Pinpoint the cell where the given text exists, returning its (X, Y) midpoint coordinate. 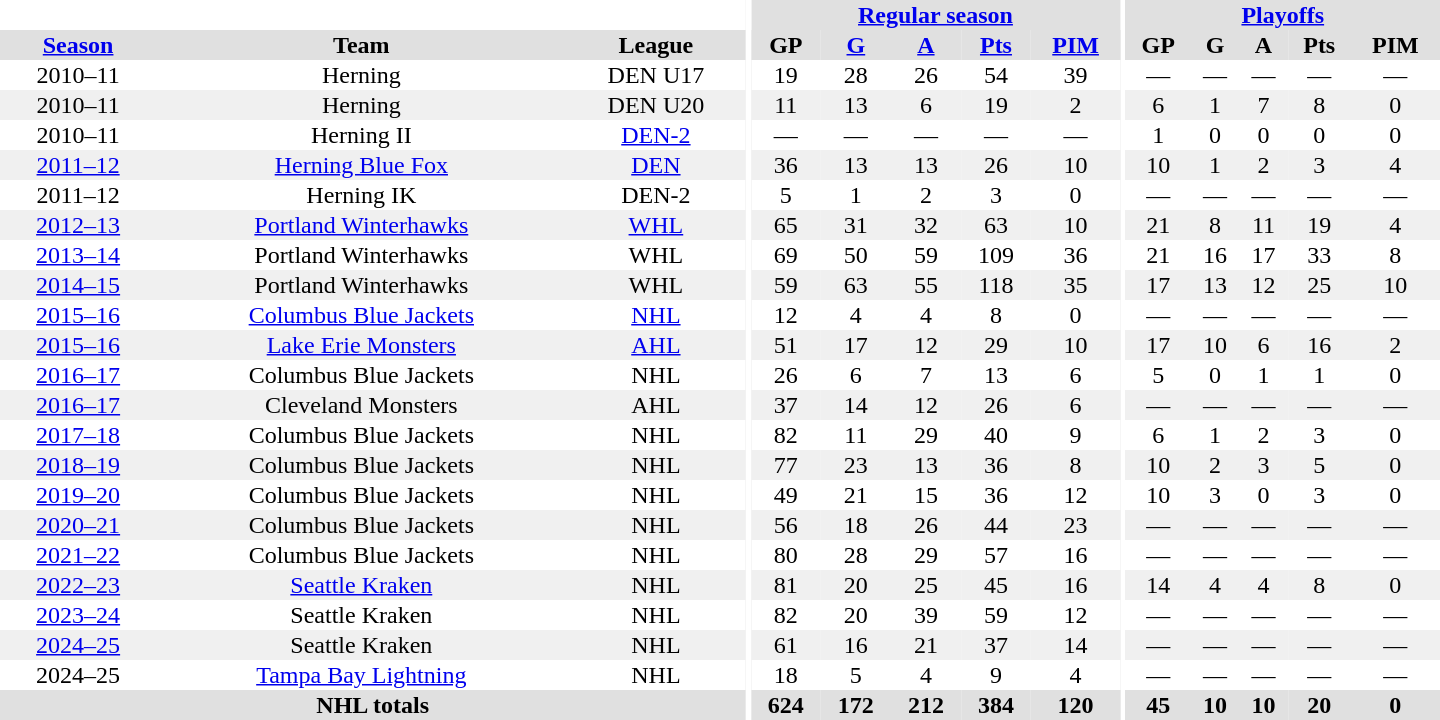
118 (996, 285)
57 (996, 555)
49 (786, 495)
2014–15 (78, 285)
81 (786, 585)
2019–20 (78, 495)
2023–24 (78, 615)
Herning Blue Fox (361, 165)
League (656, 45)
2021–22 (78, 555)
212 (926, 705)
NHL totals (372, 705)
77 (786, 465)
109 (996, 255)
2018–19 (78, 465)
40 (996, 435)
31 (856, 225)
69 (786, 255)
54 (996, 75)
2020–21 (78, 525)
Regular season (936, 15)
2017–18 (78, 435)
2013–14 (78, 255)
DEN U20 (656, 105)
624 (786, 705)
Cleveland Monsters (361, 405)
44 (996, 525)
Lake Erie Monsters (361, 345)
56 (786, 525)
Playoffs (1283, 15)
384 (996, 705)
Herning II (361, 135)
Tampa Bay Lightning (361, 675)
35 (1076, 285)
172 (856, 705)
80 (786, 555)
55 (926, 285)
DEN (656, 165)
15 (926, 495)
Season (78, 45)
51 (786, 345)
Team (361, 45)
50 (856, 255)
65 (786, 225)
2012–13 (78, 225)
2022–23 (78, 585)
Herning IK (361, 195)
61 (786, 645)
DEN U17 (656, 75)
32 (926, 225)
33 (1320, 255)
120 (1076, 705)
